Return (x, y) of the center of cell containing provided text 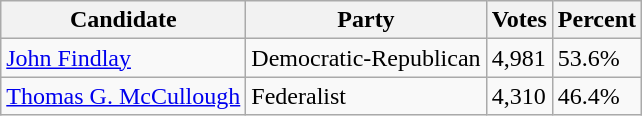
Party (366, 20)
Thomas G. McCullough (124, 96)
4,981 (519, 58)
Federalist (366, 96)
53.6% (596, 58)
Candidate (124, 20)
Votes (519, 20)
Democratic-Republican (366, 58)
4,310 (519, 96)
Percent (596, 20)
46.4% (596, 96)
John Findlay (124, 58)
